Determine the [X, Y] coordinate at the center of the cell enclosing the given text.  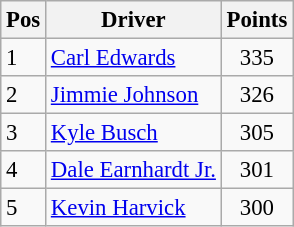
Points [256, 20]
Kyle Busch [134, 133]
5 [24, 208]
Driver [134, 20]
Dale Earnhardt Jr. [134, 170]
301 [256, 170]
4 [24, 170]
Kevin Harvick [134, 208]
Pos [24, 20]
326 [256, 95]
Jimmie Johnson [134, 95]
3 [24, 133]
335 [256, 58]
1 [24, 58]
305 [256, 133]
Carl Edwards [134, 58]
300 [256, 208]
2 [24, 95]
